Locate the cell with the specified text and output its [X, Y] center coordinate. 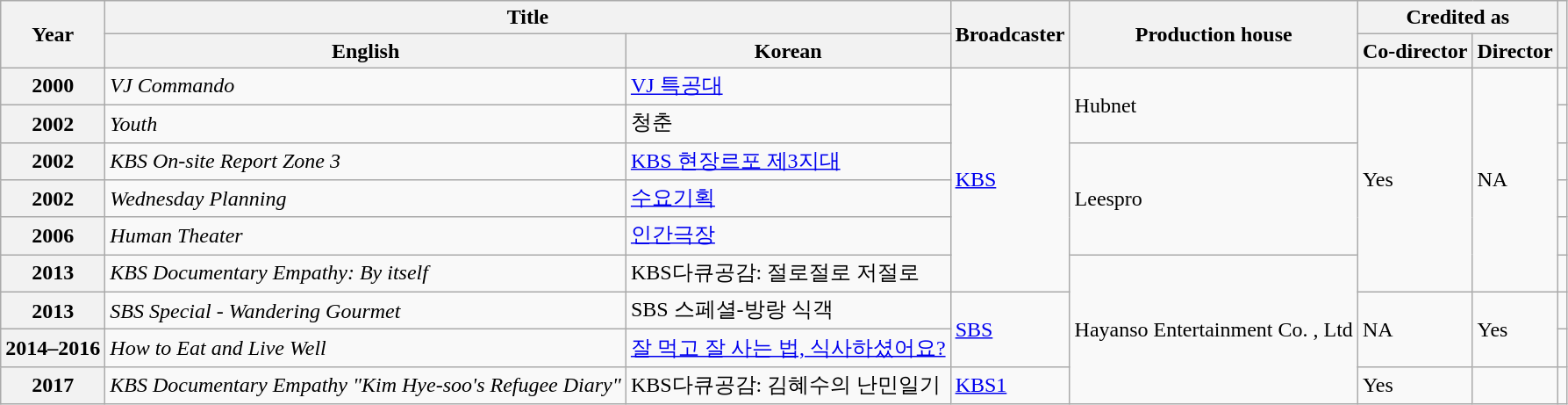
2000 [53, 86]
Co-director [1414, 51]
수요기획 [788, 199]
Credited as [1457, 18]
Wednesday Planning [366, 199]
KBS [1010, 179]
Hayanso Entertainment Co. , Ltd [1214, 329]
VJ 특공대 [788, 86]
KBS On-site Report Zone 3 [366, 162]
Youth [366, 123]
SBS Special - Wandering Gourmet [366, 311]
KBS Documentary Empathy: By itself [366, 274]
Hubnet [1214, 105]
2014–2016 [53, 348]
Year [53, 34]
Human Theater [366, 235]
VJ Commando [366, 86]
KBS Documentary Empathy "Kim Hye-soo's Refugee Diary" [366, 385]
Director [1514, 51]
KBS다큐공감: 절로절로 저절로 [788, 274]
SBS 스페셜-방랑 식객 [788, 311]
SBS [1010, 329]
인간극장 [788, 235]
청춘 [788, 123]
KBS다큐공감: 김혜수의 난민일기 [788, 385]
How to Eat and Live Well [366, 348]
Korean [788, 51]
KBS 현장르포 제3지대 [788, 162]
KBS1 [1010, 385]
Title [528, 18]
2006 [53, 235]
Leespro [1214, 199]
잘 먹고 잘 사는 법, 식사하셨어요? [788, 348]
English [366, 51]
Broadcaster [1010, 34]
Production house [1214, 34]
2017 [53, 385]
